Find where the given text appears and provide that cell's center as (X, Y) coordinate. 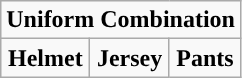
Uniform Combination (121, 20)
Helmet (46, 58)
Jersey (130, 58)
Pants (204, 58)
